Return [x, y] of the center of cell containing provided text 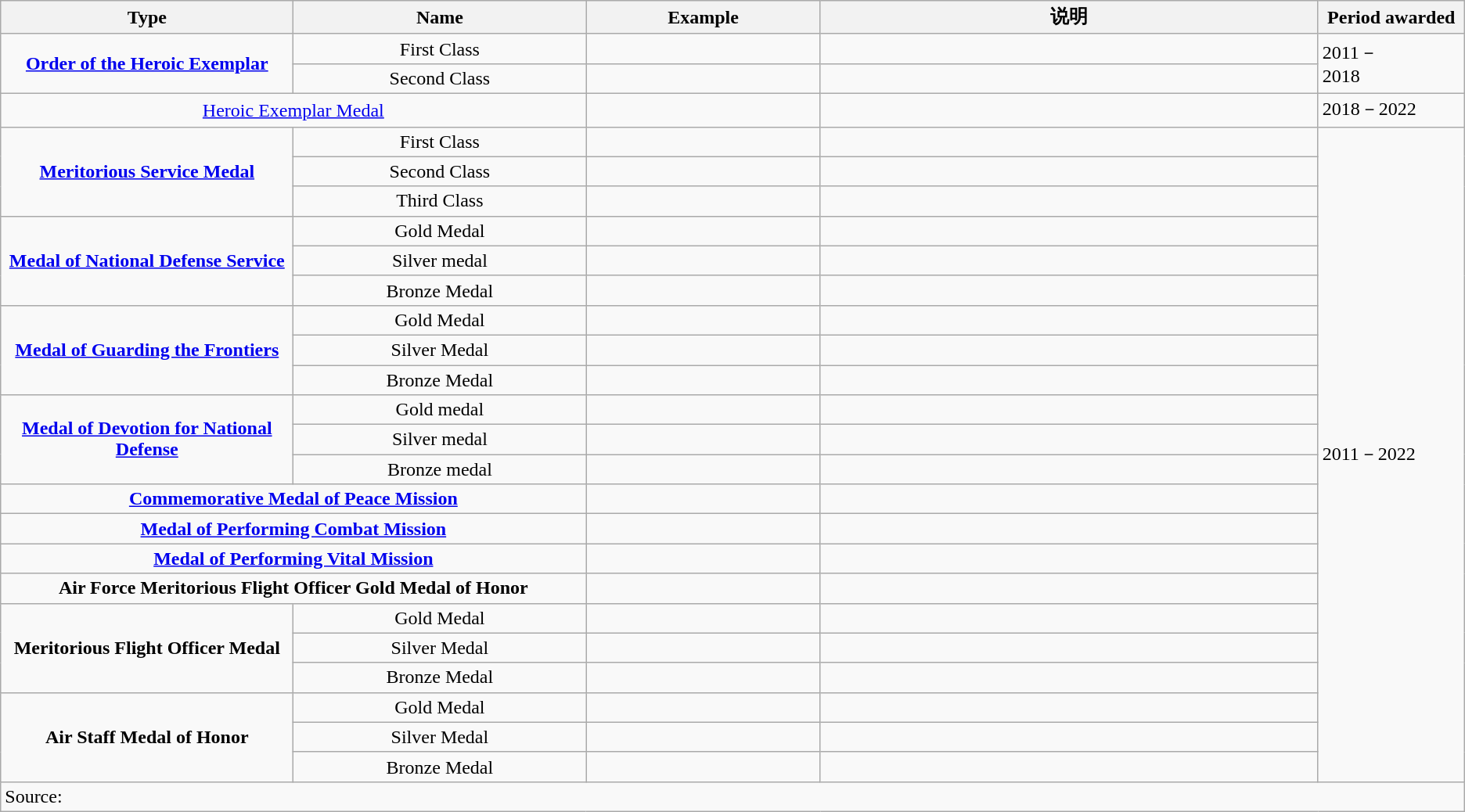
Air Staff Medal of Honor [147, 737]
Example [703, 17]
Period awarded [1391, 17]
Type [147, 17]
Air Force Meritorious Flight Officer Gold Medal of Honor [293, 588]
说明 [1069, 17]
Medal of National Defense Service [147, 260]
Order of the Heroic Exemplar [147, 63]
Commemorative Medal of Peace Mission [293, 499]
Third Class [440, 201]
Medal of Guarding the Frontiers [147, 350]
Medal of Performing Combat Mission [293, 529]
Name [440, 17]
Bronze medal [440, 469]
Gold medal [440, 410]
Source: [732, 796]
2011－2022 [1391, 454]
Meritorious Service Medal [147, 171]
Medal of Performing Vital Mission [293, 559]
Medal of Devotion for National Defense [147, 440]
Heroic Exemplar Medal [293, 110]
2011－2018 [1391, 63]
2018－2022 [1391, 110]
Meritorious Flight Officer Medal [147, 648]
